Return the (x, y) coordinate for the center point of the cell that contains the specified text.  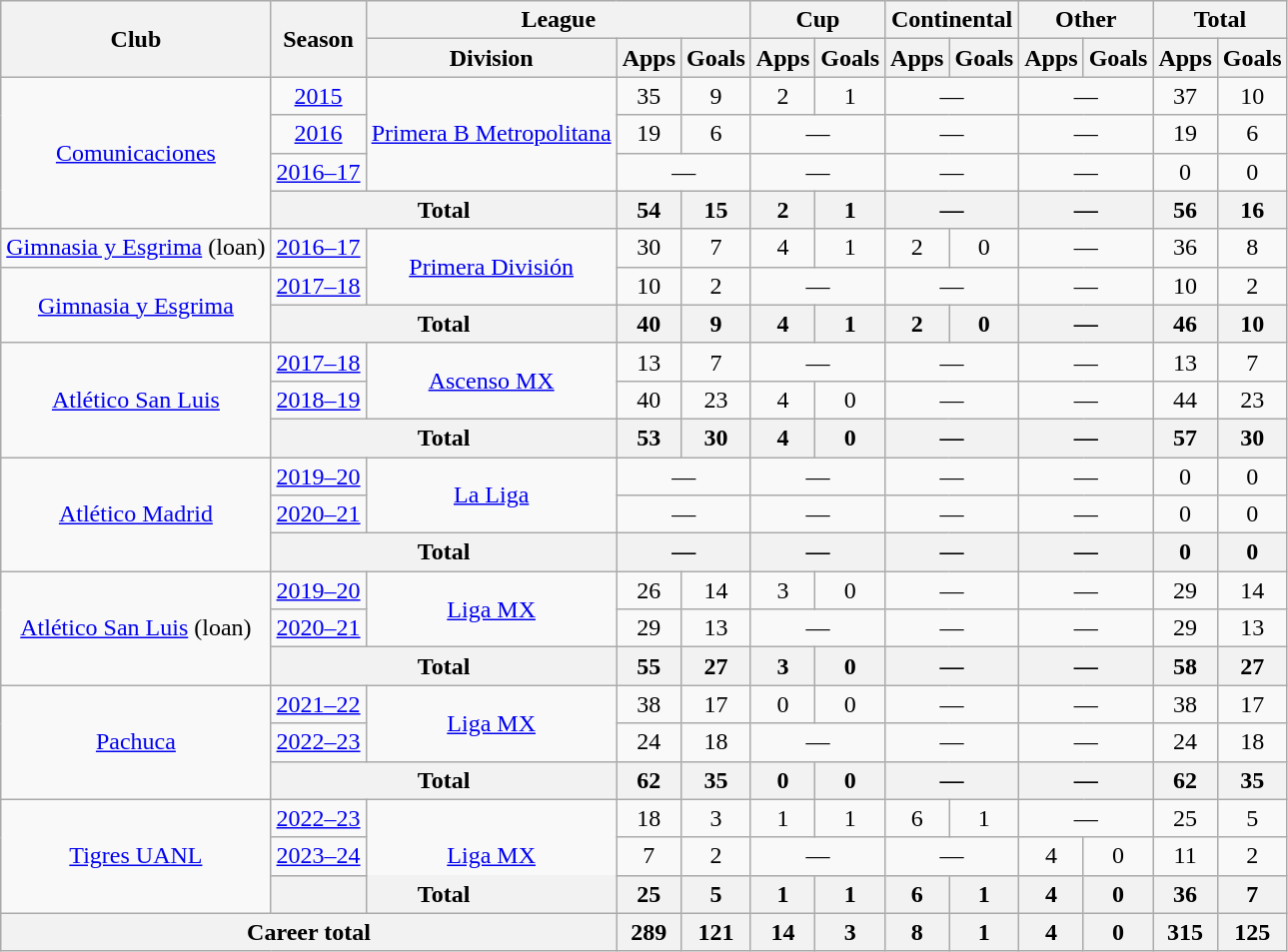
Gimnasia y Esgrima (loan) (136, 248)
11 (1185, 856)
Ascenso MX (492, 381)
58 (1185, 666)
2015 (318, 96)
37 (1185, 96)
2018–19 (318, 400)
121 (716, 932)
Primera División (492, 267)
Other (1086, 20)
125 (1252, 932)
Atlético San Luis (136, 400)
2016 (318, 134)
44 (1185, 400)
26 (648, 590)
League (558, 20)
315 (1185, 932)
Comunicaciones (136, 153)
Atlético Madrid (136, 514)
Atlético San Luis (loan) (136, 628)
16 (1252, 210)
Club (136, 39)
Continental (952, 20)
Tigres UANL (136, 856)
2021–22 (318, 704)
289 (648, 932)
2023–24 (318, 856)
55 (648, 666)
56 (1185, 210)
54 (648, 210)
Primera B Metropolitana (492, 134)
53 (648, 438)
La Liga (492, 495)
Division (492, 58)
Gimnasia y Esgrima (136, 305)
46 (1185, 324)
Career total (309, 932)
Season (318, 39)
Cup (817, 20)
Pachuca (136, 742)
57 (1185, 438)
15 (716, 210)
